Scan for the cell matching the given text and deliver its [x, y] coordinate at center. 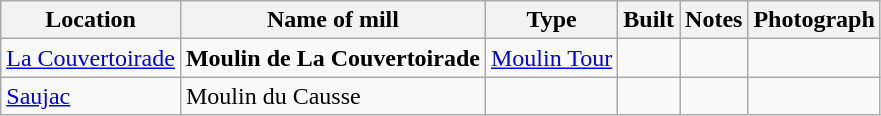
Photograph [814, 20]
Saujac [91, 96]
Moulin du Causse [332, 96]
Notes [714, 20]
Location [91, 20]
Built [649, 20]
Type [551, 20]
Name of mill [332, 20]
Moulin Tour [551, 58]
Moulin de La Couvertoirade [332, 58]
La Couvertoirade [91, 58]
